Search for the cell housing the specified text and yield its [x, y] center coordinate. 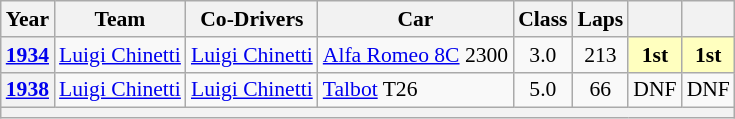
5.0 [542, 90]
Class [542, 19]
Talbot T26 [416, 90]
213 [601, 55]
Team [120, 19]
66 [601, 90]
1938 [28, 90]
Year [28, 19]
Alfa Romeo 8C 2300 [416, 55]
Laps [601, 19]
1934 [28, 55]
Co-Drivers [252, 19]
Car [416, 19]
3.0 [542, 55]
